Capture the cell that displays the provided text and extract its (X, Y) central coordinate. 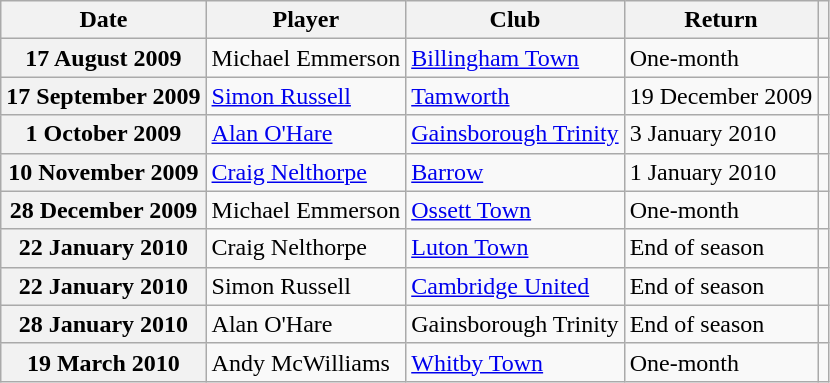
Club (515, 20)
10 November 2009 (104, 172)
1 January 2010 (721, 172)
19 March 2010 (104, 362)
28 December 2009 (104, 210)
Barrow (515, 172)
Billingham Town (515, 58)
19 December 2009 (721, 96)
Whitby Town (515, 362)
Andy McWilliams (306, 362)
Cambridge United (515, 286)
3 January 2010 (721, 134)
Ossett Town (515, 210)
Player (306, 20)
Return (721, 20)
17 September 2009 (104, 96)
Date (104, 20)
28 January 2010 (104, 324)
Luton Town (515, 248)
17 August 2009 (104, 58)
Tamworth (515, 96)
1 October 2009 (104, 134)
